Identify which cell holds the provided text, then report its (X, Y) central coordinate. 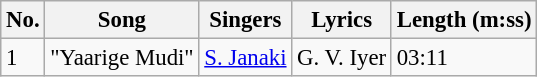
Singers (246, 20)
Length (m:ss) (464, 20)
03:11 (464, 58)
1 (23, 58)
Song (122, 20)
"Yaarige Mudi" (122, 58)
S. Janaki (246, 58)
G. V. Iyer (342, 58)
No. (23, 20)
Lyrics (342, 20)
